Pinpoint the cell where the given text exists, returning its [x, y] midpoint coordinate. 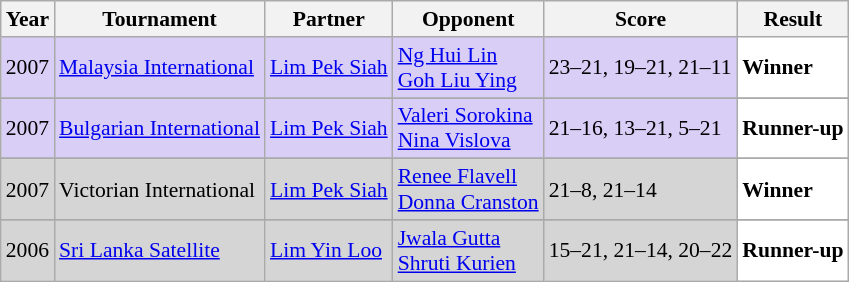
Score [641, 19]
Malaysia International [160, 68]
21–16, 13–21, 5–21 [641, 128]
Ng Hui Lin Goh Liu Ying [468, 68]
15–21, 21–14, 20–22 [641, 250]
Bulgarian International [160, 128]
2006 [28, 250]
Jwala Gutta Shruti Kurien [468, 250]
Valeri Sorokina Nina Vislova [468, 128]
Sri Lanka Satellite [160, 250]
Opponent [468, 19]
Partner [329, 19]
Victorian International [160, 190]
Renee Flavell Donna Cranston [468, 190]
Lim Yin Loo [329, 250]
21–8, 21–14 [641, 190]
Tournament [160, 19]
Year [28, 19]
Result [792, 19]
23–21, 19–21, 21–11 [641, 68]
